Output the [x, y] coordinate of the center of the cell containing the given text.  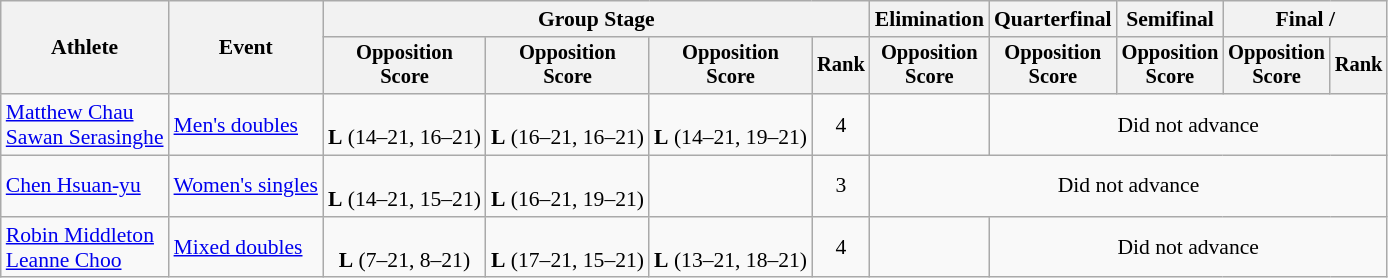
L (17–21, 15–21) [568, 248]
L (16–21, 19–21) [568, 186]
Event [246, 48]
Men's doubles [246, 124]
Matthew ChauSawan Serasinghe [85, 124]
Elimination [930, 19]
Mixed doubles [246, 248]
L (14–21, 19–21) [730, 124]
Robin MiddletonLeanne Choo [85, 248]
Group Stage [596, 19]
Women's singles [246, 186]
L (14–21, 16–21) [404, 124]
L (16–21, 16–21) [568, 124]
3 [841, 186]
L (7–21, 8–21) [404, 248]
L (13–21, 18–21) [730, 248]
Quarterfinal [1053, 19]
Chen Hsuan-yu [85, 186]
Semifinal [1170, 19]
L (14–21, 15–21) [404, 186]
Final / [1305, 19]
Athlete [85, 48]
